Locate the cell with the specified text and output its (x, y) center coordinate. 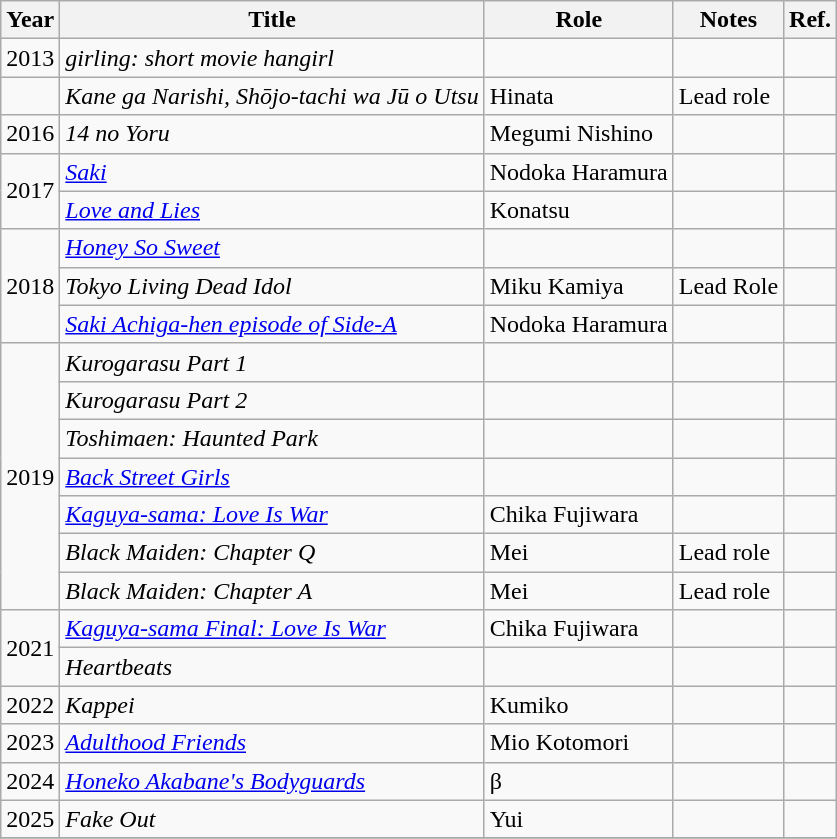
Role (578, 20)
2016 (30, 134)
Honey So Sweet (272, 248)
Notes (728, 20)
2017 (30, 191)
Ref. (810, 20)
Fake Out (272, 819)
14 no Yoru (272, 134)
Adulthood Friends (272, 743)
Konatsu (578, 210)
Kane ga Narishi, Shōjo-tachi wa Jū o Utsu (272, 96)
Black Maiden: Chapter Q (272, 553)
2013 (30, 58)
β (578, 781)
Heartbeats (272, 667)
Love and Lies (272, 210)
Honeko Akabane's Bodyguards (272, 781)
Miku Kamiya (578, 286)
girling: short movie hangirl (272, 58)
2022 (30, 705)
Saki (272, 172)
Kurogarasu Part 2 (272, 400)
2025 (30, 819)
Kappei (272, 705)
Kaguya-sama Final: Love Is War (272, 629)
2019 (30, 476)
Kurogarasu Part 1 (272, 362)
2023 (30, 743)
Saki Achiga-hen episode of Side-A (272, 324)
2018 (30, 286)
Mio Kotomori (578, 743)
Year (30, 20)
Black Maiden: Chapter A (272, 591)
Kumiko (578, 705)
Back Street Girls (272, 477)
2024 (30, 781)
Tokyo Living Dead Idol (272, 286)
Megumi Nishino (578, 134)
Kaguya-sama: Love Is War (272, 515)
Lead Role (728, 286)
Yui (578, 819)
2021 (30, 648)
Toshimaen: Haunted Park (272, 438)
Title (272, 20)
Hinata (578, 96)
